Locate the cell with the specified text and output its (X, Y) center coordinate. 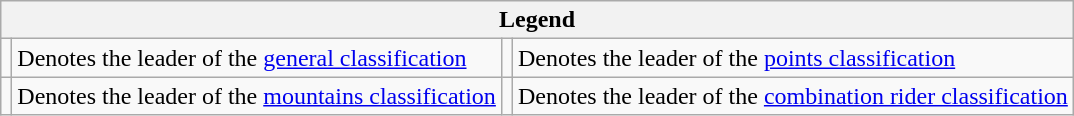
Denotes the leader of the points classification (792, 58)
Legend (538, 20)
Denotes the leader of the combination rider classification (792, 96)
Denotes the leader of the mountains classification (257, 96)
Denotes the leader of the general classification (257, 58)
